Identify which cell holds the provided text, then report its [X, Y] central coordinate. 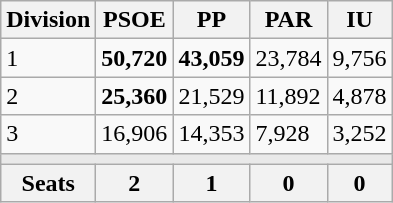
23,784 [288, 58]
43,059 [212, 58]
7,928 [288, 134]
11,892 [288, 96]
3 [48, 134]
Division [48, 20]
PSOE [134, 20]
25,360 [134, 96]
21,529 [212, 96]
4,878 [360, 96]
16,906 [134, 134]
14,353 [212, 134]
9,756 [360, 58]
IU [360, 20]
50,720 [134, 58]
3,252 [360, 134]
PAR [288, 20]
PP [212, 20]
Seats [48, 183]
